Pinpoint the cell where the given text exists, returning its (x, y) midpoint coordinate. 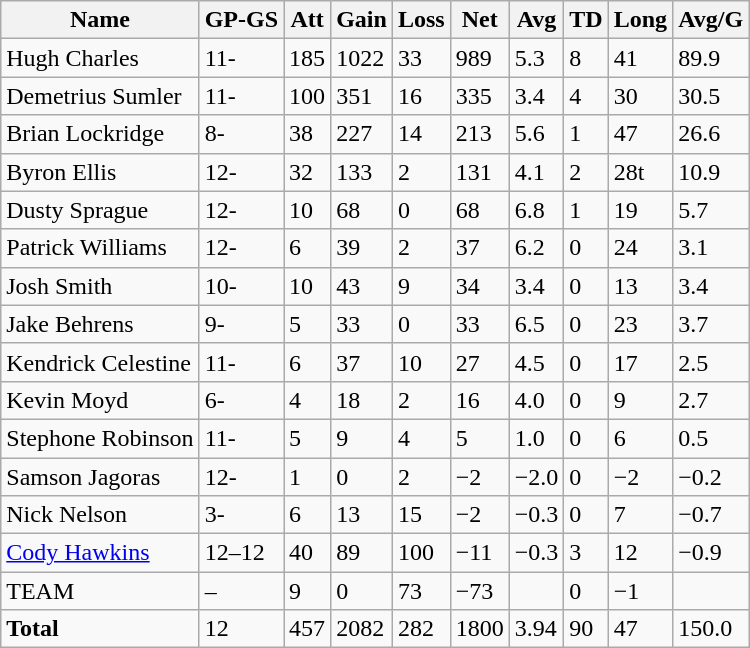
GP-GS (241, 20)
3.1 (711, 248)
40 (308, 553)
8 (586, 58)
185 (308, 58)
−0.2 (711, 477)
131 (480, 172)
4.5 (536, 362)
1800 (480, 629)
6.5 (536, 324)
Avg (536, 20)
6.2 (536, 248)
1022 (362, 58)
24 (640, 248)
TEAM (100, 591)
19 (640, 210)
3.94 (536, 629)
1.0 (536, 438)
Total (100, 629)
30 (640, 96)
34 (480, 286)
Nick Nelson (100, 515)
133 (362, 172)
989 (480, 58)
41 (640, 58)
39 (362, 248)
4.1 (536, 172)
335 (480, 96)
Demetrius Sumler (100, 96)
73 (421, 591)
Dusty Sprague (100, 210)
Jake Behrens (100, 324)
15 (421, 515)
−0.7 (711, 515)
89 (362, 553)
7 (640, 515)
−0.9 (711, 553)
Hugh Charles (100, 58)
Long (640, 20)
Name (100, 20)
89.9 (711, 58)
18 (362, 400)
26.6 (711, 134)
8- (241, 134)
32 (308, 172)
Avg/G (711, 20)
28t (640, 172)
30.5 (711, 96)
Josh Smith (100, 286)
Loss (421, 20)
−2.0 (536, 477)
– (241, 591)
9- (241, 324)
90 (586, 629)
Net (480, 20)
227 (362, 134)
−11 (480, 553)
4.0 (536, 400)
5.7 (711, 210)
282 (421, 629)
Gain (362, 20)
23 (640, 324)
150.0 (711, 629)
Kevin Moyd (100, 400)
Samson Jagoras (100, 477)
Byron Ellis (100, 172)
17 (640, 362)
Brian Lockridge (100, 134)
Kendrick Celestine (100, 362)
Patrick Williams (100, 248)
457 (308, 629)
6.8 (536, 210)
14 (421, 134)
TD (586, 20)
Stephone Robinson (100, 438)
2082 (362, 629)
0.5 (711, 438)
2.5 (711, 362)
27 (480, 362)
43 (362, 286)
3 (586, 553)
12–12 (241, 553)
10- (241, 286)
−73 (480, 591)
5.6 (536, 134)
2.7 (711, 400)
−1 (640, 591)
351 (362, 96)
3- (241, 515)
6- (241, 400)
5.3 (536, 58)
213 (480, 134)
10.9 (711, 172)
Att (308, 20)
3.7 (711, 324)
Cody Hawkins (100, 553)
38 (308, 134)
